Detect which cell encompasses the target text, then output its (X, Y) center coordinate. 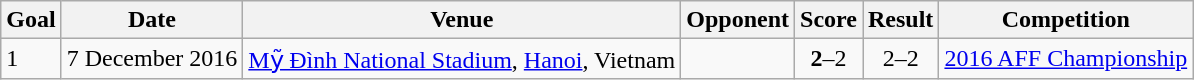
Result (900, 20)
Mỹ Đình National Stadium, Hanoi, Vietnam (462, 59)
Opponent (738, 20)
7 December 2016 (152, 59)
1 (31, 59)
Goal (31, 20)
Competition (1066, 20)
Date (152, 20)
Score (829, 20)
2016 AFF Championship (1066, 59)
Venue (462, 20)
